Find where the given text appears and provide that cell's center as [X, Y] coordinate. 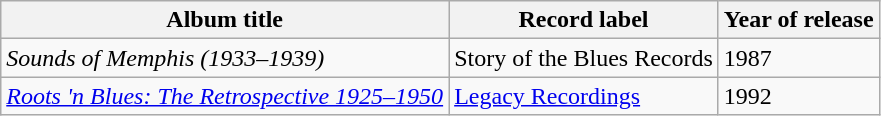
1992 [798, 96]
1987 [798, 58]
Roots 'n Blues: The Retrospective 1925–1950 [225, 96]
Legacy Recordings [584, 96]
Story of the Blues Records [584, 58]
Sounds of Memphis (1933–1939) [225, 58]
Year of release [798, 20]
Record label [584, 20]
Album title [225, 20]
